Output the [X, Y] coordinate of the center of the cell containing the given text.  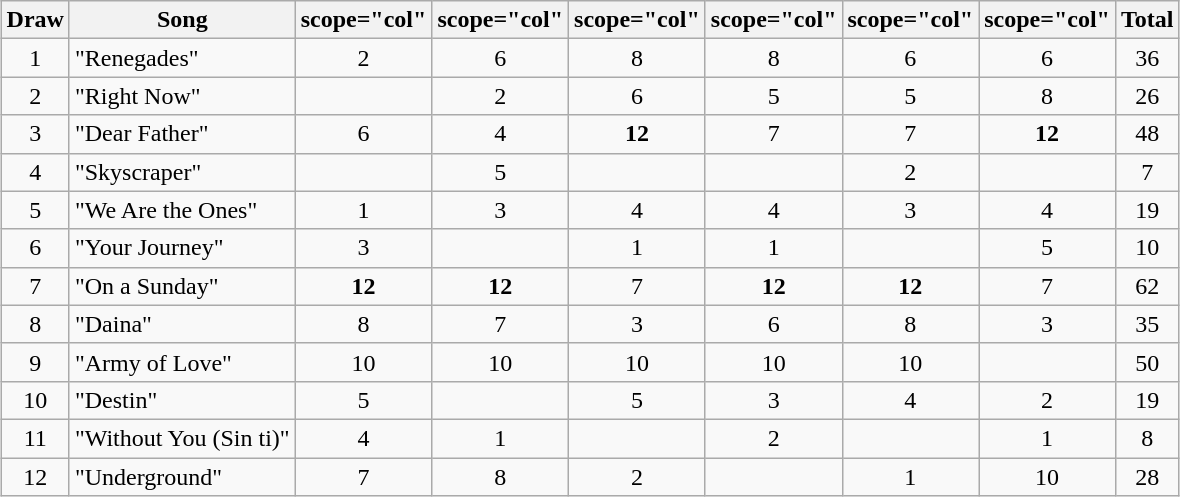
"Right Now" [182, 96]
50 [1147, 362]
48 [1147, 134]
"Skyscraper" [182, 172]
"Daina" [182, 324]
28 [1147, 477]
36 [1147, 58]
"Your Journey" [182, 248]
Draw [35, 20]
62 [1147, 286]
"Without You (Sin ti)" [182, 438]
26 [1147, 96]
"Underground" [182, 477]
"Renegades" [182, 58]
Song [182, 20]
"We Are the Ones" [182, 210]
"Army of Love" [182, 362]
"Destin" [182, 400]
9 [35, 362]
"On a Sunday" [182, 286]
Total [1147, 20]
"Dear Father" [182, 134]
35 [1147, 324]
11 [35, 438]
